Detect which cell encompasses the target text, then output its (X, Y) center coordinate. 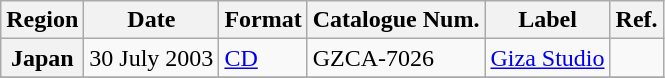
30 July 2003 (152, 58)
GZCA-7026 (396, 58)
Giza Studio (548, 58)
Format (263, 20)
Region (42, 20)
Japan (42, 58)
Ref. (636, 20)
Label (548, 20)
Catalogue Num. (396, 20)
Date (152, 20)
CD (263, 58)
